From the cell containing the given text, extract its center point as (x, y) coordinate. 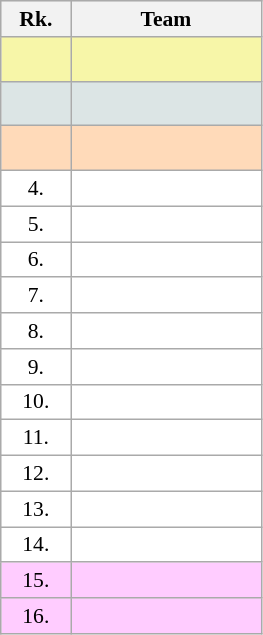
9. (36, 367)
13. (36, 509)
10. (36, 402)
Team (166, 19)
16. (36, 616)
Rk. (36, 19)
7. (36, 296)
8. (36, 331)
4. (36, 189)
11. (36, 438)
15. (36, 581)
5. (36, 224)
12. (36, 474)
6. (36, 260)
14. (36, 545)
